Extract the (x, y) coordinate from the center of the cell holding the provided text.  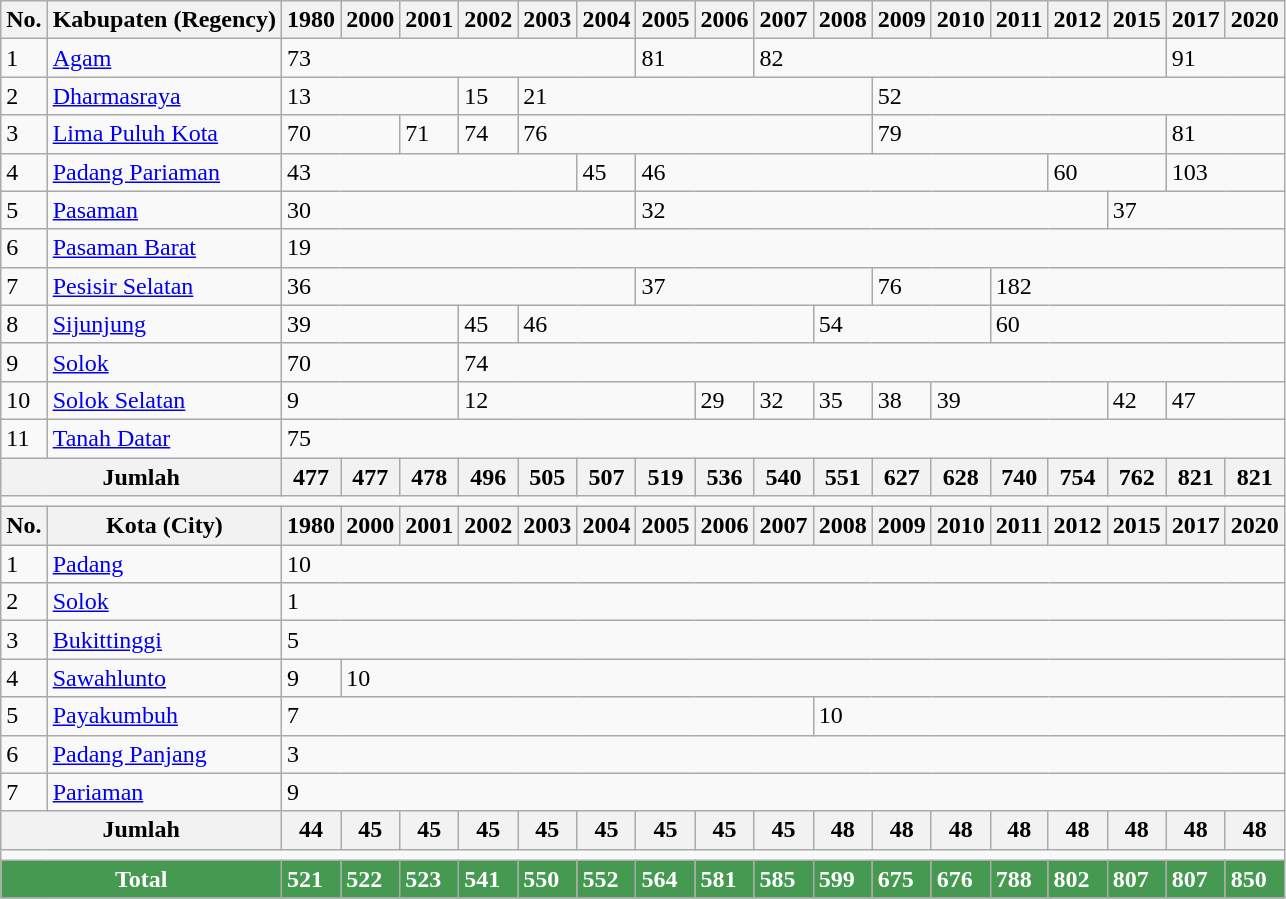
36 (459, 286)
Pariaman (164, 792)
551 (842, 477)
496 (488, 477)
585 (784, 879)
788 (1019, 879)
507 (606, 477)
182 (1137, 286)
Lima Puluh Kota (164, 134)
21 (695, 96)
11 (24, 438)
Sijunjung (164, 324)
541 (488, 879)
38 (902, 400)
564 (666, 879)
73 (459, 58)
850 (1254, 879)
Padang Pariaman (164, 172)
522 (370, 879)
75 (784, 438)
802 (1078, 879)
Pesisir Selatan (164, 286)
44 (312, 830)
Dharmasraya (164, 96)
Padang Panjang (164, 754)
79 (1019, 134)
35 (842, 400)
Agam (164, 58)
Kabupaten (Regency) (164, 20)
19 (784, 248)
675 (902, 879)
Pasaman (164, 210)
Kota (City) (164, 526)
740 (1019, 477)
521 (312, 879)
47 (1225, 400)
71 (430, 134)
627 (902, 477)
599 (842, 879)
103 (1225, 172)
8 (24, 324)
82 (960, 58)
762 (1136, 477)
628 (960, 477)
13 (370, 96)
Pasaman Barat (164, 248)
523 (430, 879)
Solok Selatan (164, 400)
42 (1136, 400)
552 (606, 879)
91 (1225, 58)
Total (142, 879)
Tanah Datar (164, 438)
43 (430, 172)
676 (960, 879)
52 (1078, 96)
Padang (164, 564)
54 (902, 324)
519 (666, 477)
536 (724, 477)
478 (430, 477)
12 (577, 400)
Payakumbuh (164, 716)
29 (724, 400)
540 (784, 477)
505 (548, 477)
754 (1078, 477)
30 (459, 210)
Sawahlunto (164, 678)
Bukittinggi (164, 640)
581 (724, 879)
15 (488, 96)
550 (548, 879)
